Scan for the cell matching the given text and deliver its (x, y) coordinate at center. 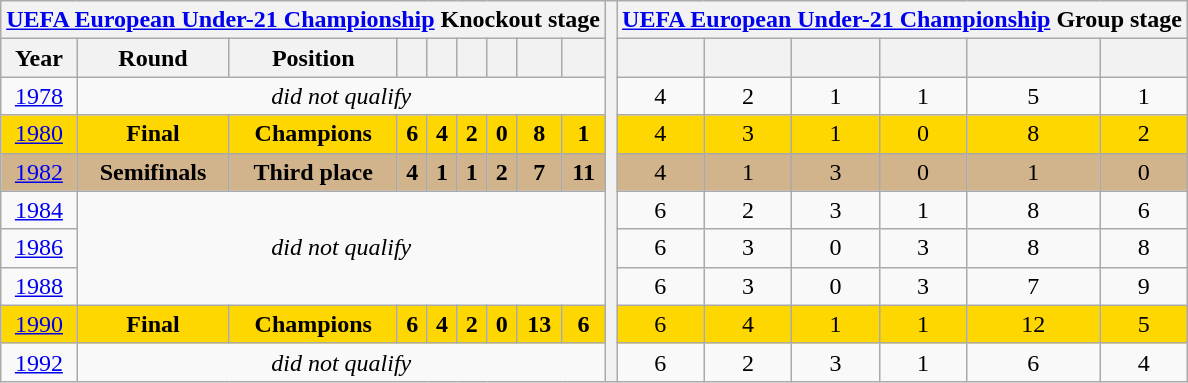
Position (313, 58)
1986 (39, 248)
12 (1034, 324)
Semifinals (153, 172)
1984 (39, 210)
1980 (39, 134)
Round (153, 58)
UEFA European Under-21 Championship Knockout stage (304, 20)
1988 (39, 286)
Third place (313, 172)
1990 (39, 324)
UEFA European Under-21 Championship Group stage (902, 20)
9 (1144, 286)
1978 (39, 96)
Year (39, 58)
13 (540, 324)
1992 (39, 362)
11 (584, 172)
1982 (39, 172)
